Detect which cell encompasses the target text, then output its (x, y) center coordinate. 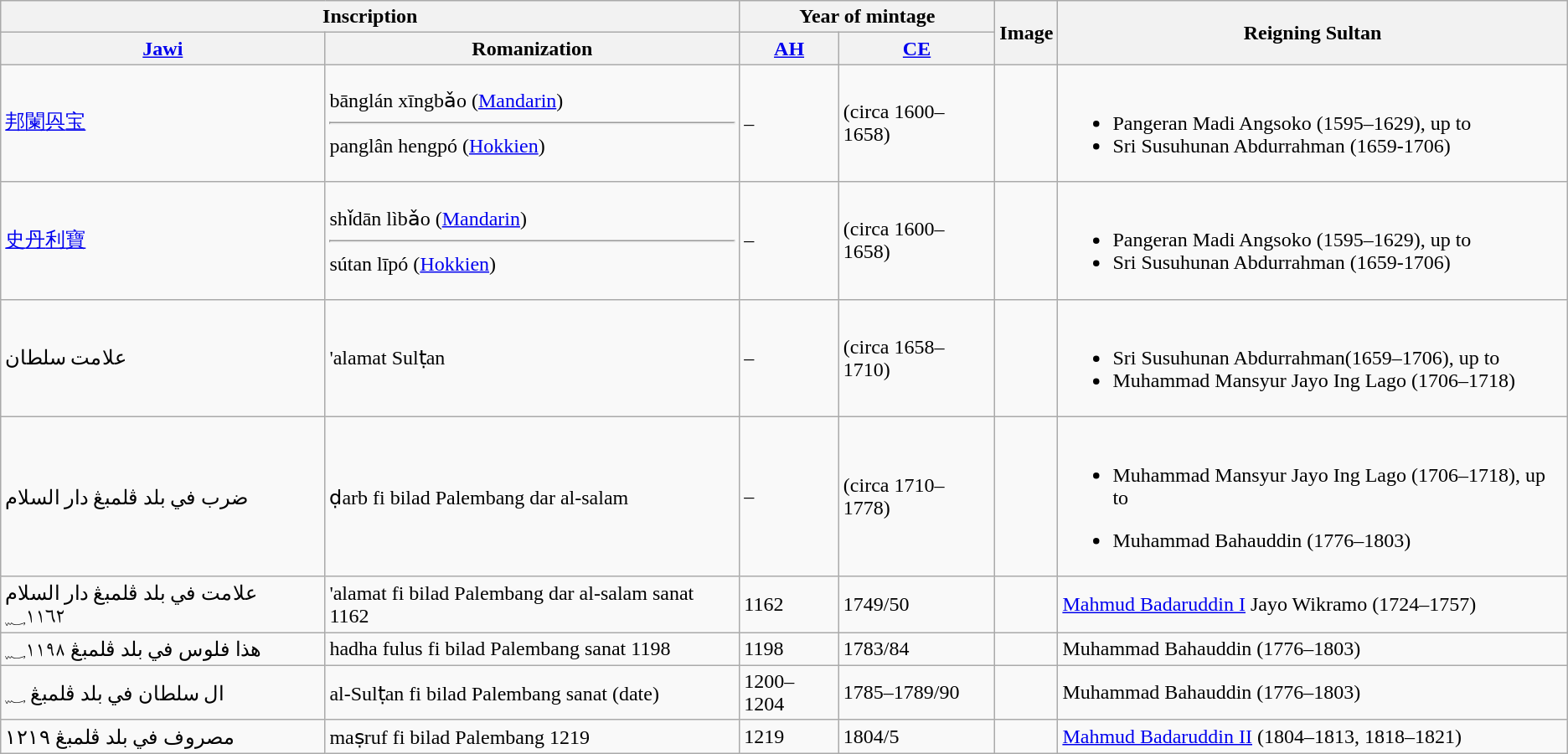
1200–1204 (789, 692)
1219 (789, 736)
Mahmud Badaruddin I Jayo Wikramo (1724–1757) (1313, 605)
Reigning Sultan (1313, 33)
Jawi (162, 49)
1198 (789, 649)
shǐdān lìbǎo (Mandarin) sútan līpó (Hokkien) (533, 240)
hadha fulus fi bilad Palembang sanat 1198 (533, 649)
maṣruf fi bilad Palembang 1219 (533, 736)
Romanization (533, 49)
史丹利寶 (162, 240)
1785–1789/90 (916, 692)
bānglán xīngbǎo (Mandarin) panglân hengpó (Hokkien) (533, 123)
'alamat Sulṭan (533, 358)
AH (789, 49)
1162 (789, 605)
1783/84 (916, 649)
(circa 1710–1778) (916, 496)
علامت في بلد ڤلمبڠ دار السلام ؁١١٦٢ (162, 605)
هذا فلوس في بلد ڤلمبڠ ؁١١٩٨ (162, 649)
Sri Susuhunan Abdurrahman(1659–1706), up toMuhammad Mansyur Jayo Ing Lago (1706–1718) (1313, 358)
Inscription (370, 17)
邦闌㒷宝 (162, 123)
Image (1027, 33)
ال سلطان في بلد ڤلمبڠ ؁ (162, 692)
(circa 1658–1710) (916, 358)
'alamat fi bilad Palembang dar al-salam sanat 1162 (533, 605)
CE (916, 49)
1804/5 (916, 736)
Muhammad Mansyur Jayo Ing Lago (1706–1718), up toMuhammad Bahauddin (1776–1803) (1313, 496)
علامت سلطان (162, 358)
1749/50 (916, 605)
al-Sulṭan fi bilad Palembang sanat (date) (533, 692)
Year of mintage (868, 17)
Mahmud Badaruddin II (1804–1813, 1818–1821) (1313, 736)
ḍarb fi bilad Palembang dar al-salam (533, 496)
ضرب في بلد ڤلمبڠ دار السلام (162, 496)
مصروف في بلد ڤلمبڠ ١٢١٩ (162, 736)
